From the cell containing the given text, extract its center point as (x, y) coordinate. 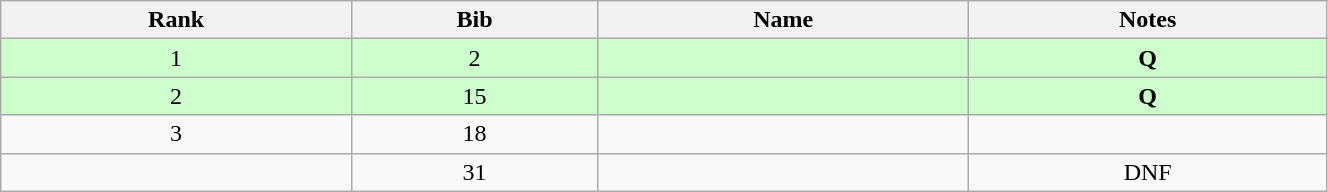
3 (176, 134)
Rank (176, 20)
1 (176, 58)
Bib (474, 20)
18 (474, 134)
15 (474, 96)
Name (784, 20)
Notes (1148, 20)
DNF (1148, 172)
31 (474, 172)
